Capture the cell that displays the provided text and extract its (X, Y) central coordinate. 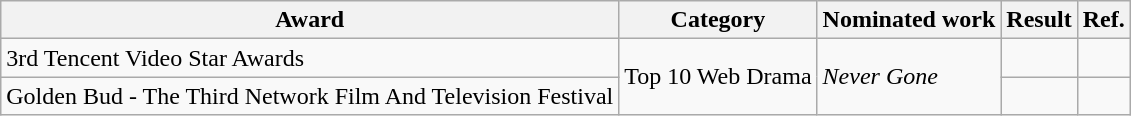
Ref. (1104, 20)
Category (718, 20)
Never Gone (909, 77)
3rd Tencent Video Star Awards (310, 58)
Award (310, 20)
Top 10 Web Drama (718, 77)
Nominated work (909, 20)
Golden Bud - The Third Network Film And Television Festival (310, 96)
Result (1039, 20)
